From the cell containing the given text, extract its center point as (x, y) coordinate. 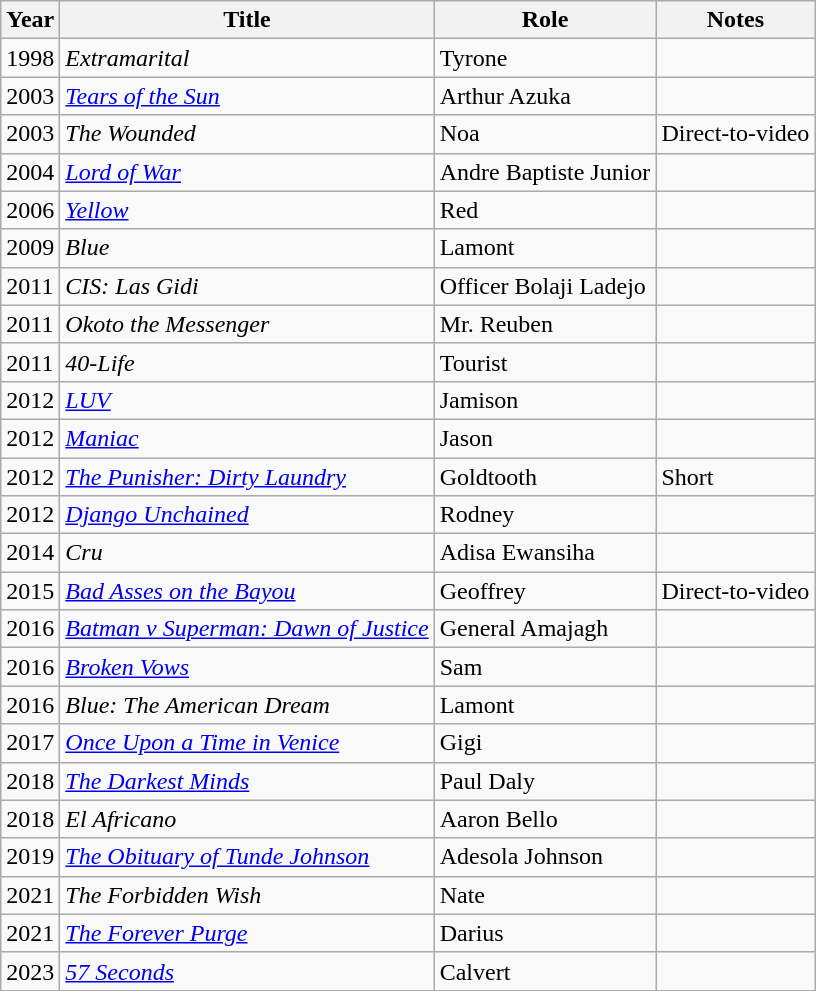
Once Upon a Time in Venice (247, 743)
General Amajagh (545, 629)
Extramarital (247, 58)
Calvert (545, 971)
The Wounded (247, 134)
Batman v Superman: Dawn of Justice (247, 629)
Gigi (545, 743)
Blue (247, 248)
The Forever Purge (247, 933)
Darius (545, 933)
Yellow (247, 210)
Rodney (545, 515)
Goldtooth (545, 477)
Sam (545, 667)
Maniac (247, 438)
CIS: Las Gidi (247, 286)
2014 (30, 553)
Arthur Azuka (545, 96)
The Punisher: Dirty Laundry (247, 477)
Adesola Johnson (545, 857)
Geoffrey (545, 591)
Role (545, 20)
The Darkest Minds (247, 781)
Django Unchained (247, 515)
Short (736, 477)
Lord of War (247, 172)
Red (545, 210)
LUV (247, 400)
El Africano (247, 819)
Title (247, 20)
Nate (545, 895)
The Forbidden Wish (247, 895)
Aaron Bello (545, 819)
Noa (545, 134)
Year (30, 20)
Cru (247, 553)
2017 (30, 743)
Mr. Reuben (545, 324)
Tourist (545, 362)
Jamison (545, 400)
Paul Daly (545, 781)
The Obituary of Tunde Johnson (247, 857)
2015 (30, 591)
2009 (30, 248)
Jason (545, 438)
Broken Vows (247, 667)
2004 (30, 172)
Adisa Ewansiha (545, 553)
2006 (30, 210)
57 Seconds (247, 971)
Notes (736, 20)
Tears of the Sun (247, 96)
2019 (30, 857)
Andre Baptiste Junior (545, 172)
Tyrone (545, 58)
40-Life (247, 362)
2023 (30, 971)
Okoto the Messenger (247, 324)
Blue: The American Dream (247, 705)
Bad Asses on the Bayou (247, 591)
Officer Bolaji Ladejo (545, 286)
1998 (30, 58)
